Capture the cell that displays the provided text and extract its (x, y) central coordinate. 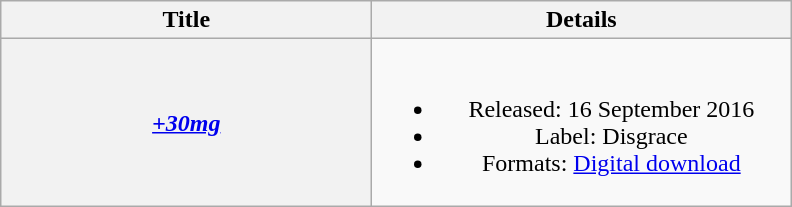
Title (186, 20)
Details (582, 20)
+30mg (186, 122)
Released: 16 September 2016Label: DisgraceFormats: Digital download (582, 122)
